Return [X, Y] of the center of cell containing provided text 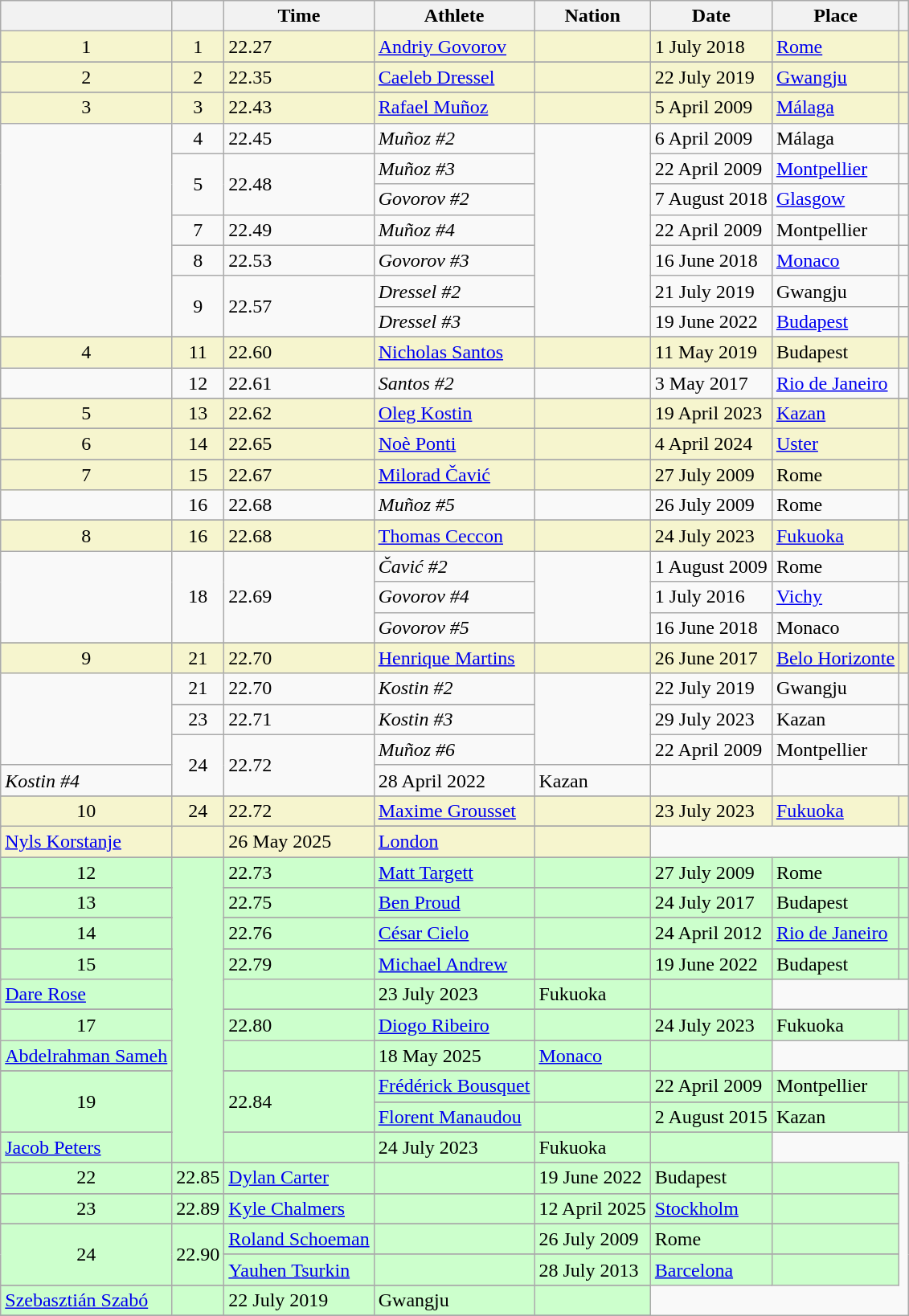
Rafael Muñoz [454, 108]
28 April 2022 [454, 780]
Frédérick Bousquet [454, 1086]
Vichy [835, 597]
22.89 [198, 1208]
22.61 [299, 383]
22.69 [299, 597]
London [454, 841]
Jacob Peters [87, 1147]
Nicholas Santos [454, 352]
22.57 [299, 306]
Stockholm [710, 1208]
1 July 2018 [710, 47]
Muñoz #6 [454, 750]
22.65 [299, 444]
21 July 2019 [710, 291]
Barcelona [710, 1269]
12 April 2025 [592, 1208]
Time [299, 16]
Kostin #3 [454, 719]
28 July 2013 [592, 1269]
19 [87, 1101]
Diogo Ribeiro [454, 1025]
Andriy Govorov [454, 47]
Muñoz #2 [454, 138]
22.79 [299, 964]
Nation [592, 16]
22.71 [299, 719]
Govorov #4 [454, 597]
Matt Targett [454, 872]
22.43 [299, 108]
Noè Ponti [454, 444]
Govorov #3 [454, 260]
Athlete [454, 16]
Dressel #3 [454, 321]
Nyls Korstanje [87, 841]
Belo Horizonte [835, 658]
Govorov #2 [454, 199]
Uster [835, 444]
11 [198, 352]
18 May 2025 [454, 1056]
2 August 2015 [710, 1117]
22.76 [299, 934]
Glasgow [835, 199]
Place [835, 16]
22.48 [299, 184]
22.62 [299, 414]
Muñoz #3 [454, 169]
Caeleb Dressel [454, 77]
César Cielo [454, 934]
29 July 2023 [710, 719]
Kostin #2 [454, 689]
Date [710, 16]
18 [198, 597]
Dylan Carter [299, 1178]
22.49 [299, 230]
10 [87, 811]
5 April 2009 [710, 108]
Dare Rose [87, 995]
22.35 [299, 77]
17 [87, 1025]
26 June 2017 [710, 658]
1 July 2016 [710, 597]
6 [87, 444]
22.67 [299, 475]
Kyle Chalmers [299, 1208]
Roland Schoeman [299, 1239]
Govorov #5 [454, 627]
Henrique Martins [454, 658]
19 April 2023 [710, 414]
24 April 2012 [710, 934]
Abdelrahman Sameh [87, 1056]
22.73 [299, 872]
22.45 [299, 138]
Dressel #2 [454, 291]
22.75 [299, 903]
Thomas Ceccon [454, 536]
Milorad Čavić [454, 475]
Čavić #2 [454, 566]
11 May 2019 [710, 352]
22.85 [198, 1178]
Szebasztián Szabó [87, 1300]
Yauhen Tsurkin [299, 1269]
7 August 2018 [710, 199]
22.90 [198, 1254]
1 August 2009 [710, 566]
Kostin #4 [87, 780]
3 May 2017 [710, 383]
22.27 [299, 47]
Muñoz #4 [454, 230]
26 May 2025 [299, 841]
4 April 2024 [710, 444]
22.80 [299, 1025]
Santos #2 [454, 383]
Oleg Kostin [454, 414]
22.60 [299, 352]
22.84 [299, 1101]
24 July 2017 [710, 903]
Florent Manaudou [454, 1117]
Michael Andrew [454, 964]
Ben Proud [454, 903]
Muñoz #5 [454, 505]
6 April 2009 [710, 138]
22 [87, 1178]
22.53 [299, 260]
Maxime Grousset [454, 811]
